Locate the cell with the specified text and output its [X, Y] center coordinate. 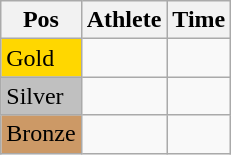
Bronze [41, 134]
Time [199, 20]
Gold [41, 58]
Athlete [124, 20]
Silver [41, 96]
Pos [41, 20]
